Return the [x, y] coordinate for the center point of the cell that contains the specified text.  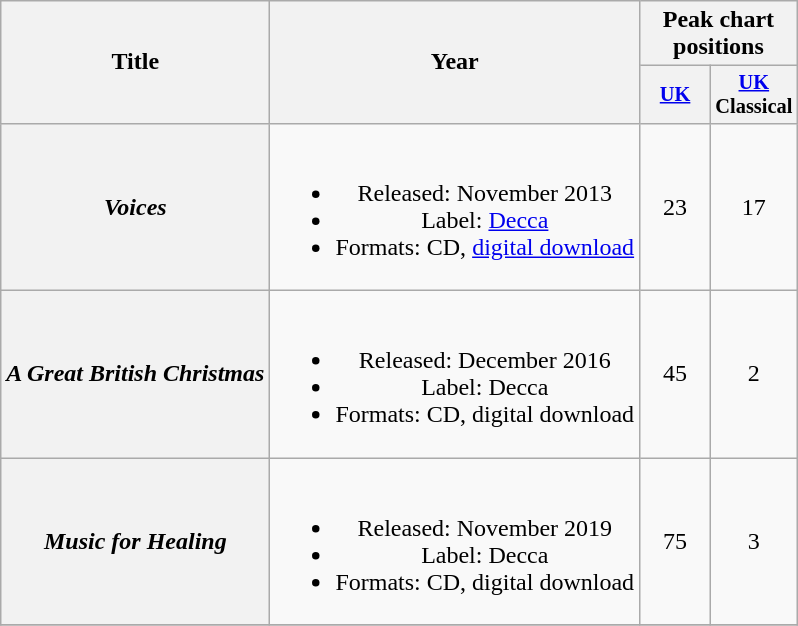
Released: November 2013Label: DeccaFormats: CD, digital download [455, 206]
UKClassical [754, 95]
2 [754, 374]
45 [676, 374]
Music for Healing [136, 542]
Peak chart positions [719, 34]
Title [136, 62]
75 [676, 542]
Released: November 2019Label: DeccaFormats: CD, digital download [455, 542]
Released: December 2016Label: DeccaFormats: CD, digital download [455, 374]
Voices [136, 206]
A Great British Christmas [136, 374]
UK [676, 95]
17 [754, 206]
Year [455, 62]
3 [754, 542]
23 [676, 206]
